Determine the (x, y) coordinate at the center of the cell enclosing the given text.  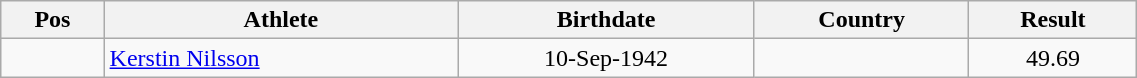
Athlete (281, 20)
Result (1053, 20)
Country (862, 20)
Kerstin Nilsson (281, 58)
49.69 (1053, 58)
10-Sep-1942 (606, 58)
Birthdate (606, 20)
Pos (52, 20)
